Search for the cell housing the specified text and yield its (X, Y) center coordinate. 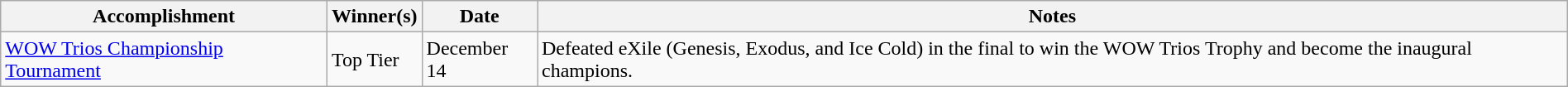
WOW Trios Championship Tournament (164, 60)
Accomplishment (164, 17)
Top Tier (374, 60)
Winner(s) (374, 17)
Date (480, 17)
Notes (1053, 17)
December 14 (480, 60)
Defeated eXile (Genesis, Exodus, and Ice Cold) in the final to win the WOW Trios Trophy and become the inaugural champions. (1053, 60)
